Extract the (x, y) coordinate from the center of the cell holding the provided text.  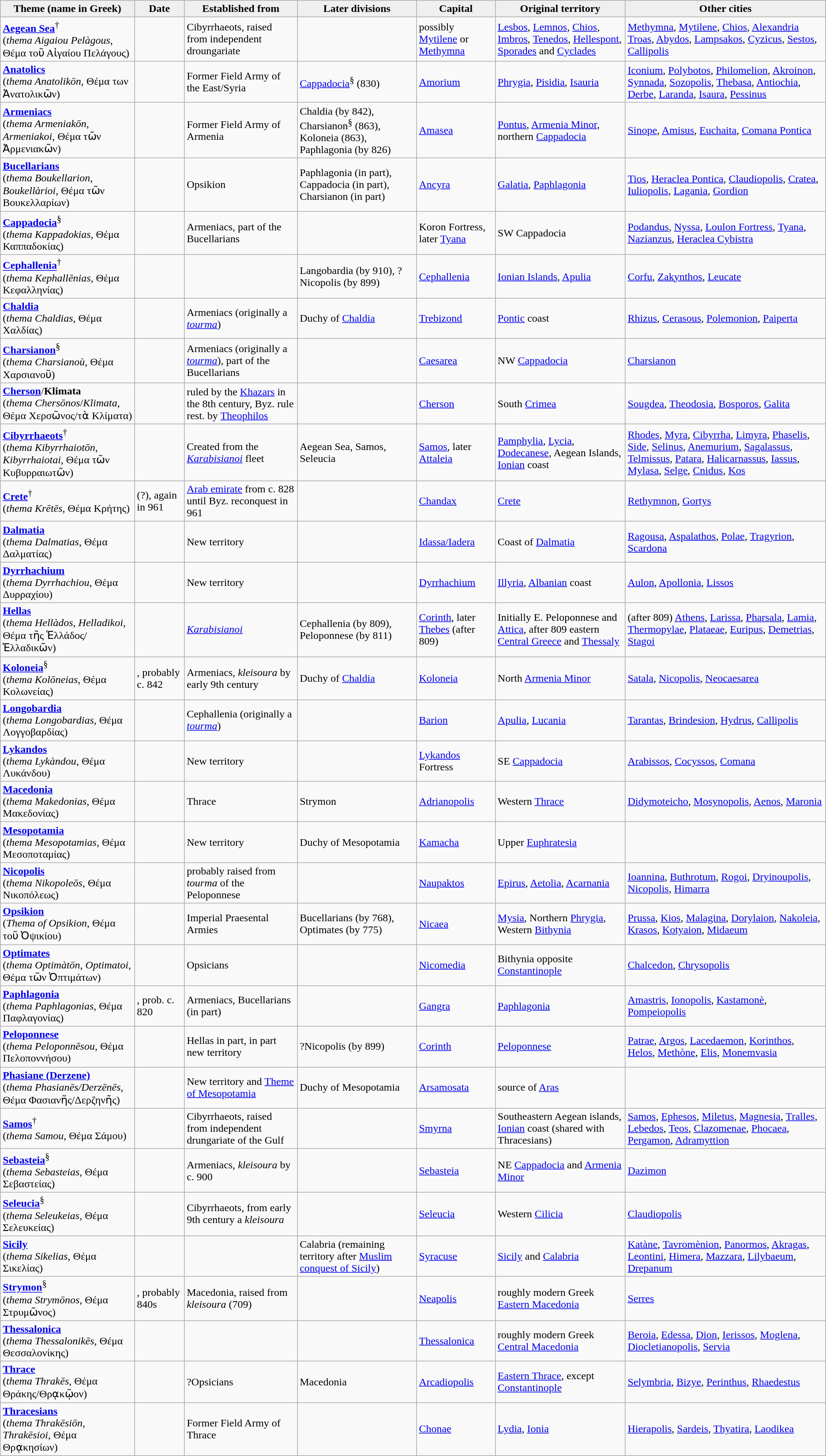
Cibyrrhaeots, from early 9th century a kleisoura (241, 1214)
Corfu, Zakynthos, Leucate (725, 276)
Idassa/Iadera (456, 542)
Charsianon§(thema Charsianoù, Θέμα Χαρσιανοῦ) (68, 361)
Created from the Karabisianoi fleet (241, 453)
Ancyra (456, 184)
Arabissos, Cocyssos, Comana (725, 761)
Cibyrrhaeots, raised from independent drungariate of the Gulf (241, 1129)
Former Field Army of Thrace (241, 1430)
Smyrna (456, 1129)
Cherson (456, 404)
Karabisianoi (241, 630)
Caesarea (456, 361)
Seleucia§(thema Seleukeias, Θέμα Σελευκείας) (68, 1214)
Cephallenia (originally a tourma) (241, 720)
Samos†(thema Samou, Θέμα Σάμου) (68, 1129)
Rhizus, Cerasous, Polemonion, Paiperta (725, 319)
Upper Euphratesia (560, 842)
Samos, Ephesos, Miletus, Magnesia, Tralles, Lebedos, Teos, Clazomenae, Phocaea, Pergamon, Adramyttion (725, 1129)
Calabria (remaining territory after Muslim conquest of Sicily) (357, 1256)
Date (160, 9)
Thrace(thema Thrakēs, Θέμα Θράκης/Θρᾳκῷον) (68, 1382)
Nicomedia (456, 965)
Charsianon (725, 361)
?Nicopolis (by 899) (357, 1047)
(?), again in 961 (160, 501)
Rethymnon, Gortys (725, 501)
Paphlagonia (560, 1006)
Longobardia(thema Longobardias, Θέμα Λογγοβαρδίας) (68, 720)
Southeastern Aegean islands, Ionian coast (shared with Thracesians) (560, 1129)
Initially E. Peloponnese and Attica, after 809 eastern Central Greece and Thessaly (560, 630)
Armeniacs(thema Armeniakōn, Armeniakoi, Θέμα τῶν Ἀρμενιακῶν) (68, 130)
Anatolics(thema Anatolikōn, Θέμα των Ἀνατολικῶν) (68, 82)
Satala, Nicopolis, Neocaesarea (725, 679)
Prussa, Kios, Malagina, Dorylaion, Nakoleia, Krasos, Kotyaion, Midaeum (725, 924)
ruled by the Khazars in the 8th century, Byz. rule rest. by Theophilos (241, 404)
Podandus, Nyssa, Loulon Fortress, Tyana, Nazianzus, Heraclea Cybistra (725, 233)
SW Cappadocia (560, 233)
Macedonia, raised from kleisoura (709) (241, 1298)
Corinth (456, 1047)
Opsikion (241, 184)
Trebizond (456, 319)
Naupaktos (456, 883)
Lykandos Fortress (456, 761)
Crete†(thema Krētēs, Θέμα Κρήτης) (68, 501)
Katàne, Tavromènion, Panormos, Akragas, Leontini, Himera, Mazzara, Lilybaeum, Drepanum (725, 1256)
Cephallenia†(thema Kephallēnias, Θέμα Κεφαλληνίας) (68, 276)
Samos, later Attaleia (456, 453)
Lesbos, Lemnos, Chios, Imbros, Tenedos, Hellespont, Sporades and Cyclades (560, 39)
Patrae, Argos, Lacedaemon, Korinthos, Helos, Methòne, Elis, Monemvasia (725, 1047)
Serres (725, 1298)
Cibyrrhaeots, raised from independent droungariate (241, 39)
Hierapolis, Sardeis, Thyatira, Laodikea (725, 1430)
Sicily(thema Sikelias, Θέμα Σικελίας) (68, 1256)
Dazimon (725, 1171)
Arab emirate from c. 828 until Byz. reconquest in 961 (241, 501)
Thessalonica(thema Thessalonikēs, Θέμα Θεσσαλονίκης) (68, 1341)
Opsicians (241, 965)
Amorium (456, 82)
Chandax (456, 501)
Bucellarians (by 768), Optimates (by 775) (357, 924)
Thracesians(thema Thrakēsiōn, Thrakēsioi, Θέμα Θρᾳκησίων) (68, 1430)
Crete (560, 501)
Lydia, Ionia (560, 1430)
roughly modern Greek Eastern Macedonia (560, 1298)
Koron Fortress, later Tyana (456, 233)
SE Cappadocia (560, 761)
Later divisions (357, 9)
source of Aras (560, 1088)
Peloponnese(thema Peloponnēsou, Θέμα Πελοποννήσου) (68, 1047)
Koloneia§(thema Kolōneias, Θέμα Κολωνείας) (68, 679)
Other cities (725, 9)
Armeniacs, kleisoura by c. 900 (241, 1171)
Sebasteia (456, 1171)
Hellas in part, in part new territory (241, 1047)
Aulon, Apollonia, Lissos (725, 582)
Tios, Heraclea Pontica, Claudiopolis, Cratea, Iuliopolis, Lagania, Gordion (725, 184)
Sebasteia§(thema Sebasteias, Θέμα Σεβαστείας) (68, 1171)
Armeniacs (originally a tourma) (241, 319)
Ragousa, Aspalathos, Polae, Tragyrion, Scardona (725, 542)
Chonae (456, 1430)
Corinth, later Thebes (after 809) (456, 630)
Illyria, Albanian coast (560, 582)
Bucellarians(thema Boukellarion, Boukellàrioi, Θέμα τῶν Βουκελλαρίων) (68, 184)
Kamacha (456, 842)
Western Thrace (560, 802)
Neapolis (456, 1298)
Coast of Dalmatia (560, 542)
Peloponnese (560, 1047)
Chalcedon, Chrysopolis (725, 965)
Beroia, Edessa, Dion, Ierissos, Moglena, Diocletianopolis, Servia (725, 1341)
Dalmatia(thema Dalmatias, Θέμα Δαλματίας) (68, 542)
Epirus, Aetolia, Acarnania (560, 883)
Theme (name in Greek) (68, 9)
Cibyrrhaeots†(thema Kibyrrhaiotōn, Kibyrrhaiotai, Θέμα τῶν Κυβυρραιωτῶν) (68, 453)
Opsikion(Thema of Opsikion, Θέμα τοῦ Ὀψικίου) (68, 924)
probably raised from tourma of the Peloponnese (241, 883)
Phasiane (Derzene)(thema Phasianēs/Derzēnēs, Θέμα Φασιανῆς/Δερζηνῆς) (68, 1088)
, probably 840s (160, 1298)
North Armenia Minor (560, 679)
Nicopolis(thema Nikopoleōs, Θέμα Νικοπόλεως) (68, 883)
Bithynia opposite Constantinople (560, 965)
Mysia, Northern Phrygia, Western Bithynia (560, 924)
Didymoteicho, Mosynopolis, Aenos, Maronia (725, 802)
Syracuse (456, 1256)
Former Field Army of Armenia (241, 130)
Cappadocia§ (830) (357, 82)
Chaldia(thema Chaldias, Θέμα Χαλδίας) (68, 319)
Ioannina, Buthrotum, Rogoi, Dryinoupolis, Nicopolis, Himarra (725, 883)
roughly modern Greek Central Macedonia (560, 1341)
South Crimea (560, 404)
Ionian Islands, Apulia (560, 276)
Arsamosata (456, 1088)
Former Field Army of the East/Syria (241, 82)
Sougdea, Theodosia, Bosporos, Galita (725, 404)
Macedonia (357, 1382)
Seleucia (456, 1214)
Armeniacs (originally a tourma), part of the Bucellarians (241, 361)
Paphlagonia(thema Paphlagonias, Θέμα Παφλαγονίας) (68, 1006)
Sicily and Calabria (560, 1256)
Nicaea (456, 924)
Cephallenia (456, 276)
Tarantas, Brindesion, Hydrus, Callipolis (725, 720)
(after 809) Athens, Larissa, Pharsala, Lamia, Thermopylae, Plataeae, Euripus, Demetrias, Stagoi (725, 630)
Apulia, Lucania (560, 720)
Aegean Sea, Samos, Seleucia (357, 453)
Gangra (456, 1006)
Thessalonica (456, 1341)
New territory and Theme of Mesopotamia (241, 1088)
?Opsicians (241, 1382)
Macedonia(thema Makedonias, Θέμα Μακεδονίας) (68, 802)
Original territory (560, 9)
Hellas(thema Hellàdos, Helladikoi, Θέμα τῆς Ἑλλάδος/Ἑλλαδικῶν) (68, 630)
, prob. c. 820 (160, 1006)
Pontic coast (560, 319)
Dyrrhachium(thema Dyrrhachiou, Θέμα Δυρραχίου) (68, 582)
Imperial Praesental Armies (241, 924)
Selymbria, Bizye, Perinthus, Rhaedestus (725, 1382)
Barion (456, 720)
Eastern Thrace, except Constantinople (560, 1382)
Mesopotamia(thema Mesopotamias, Θέμα Μεσοποταμίας) (68, 842)
Sinope, Amisus, Euchaita, Comana Pontica (725, 130)
Amastris, Ionopolis, Kastamonè, Pompeiopolis (725, 1006)
NE Cappadocia and Armenia Minor (560, 1171)
Dyrrhachium (456, 582)
Pamphylia, Lycia, Dodecanese, Aegean Islands, Ionian coast (560, 453)
Pontus, Armenia Minor, northern Cappadocia (560, 130)
Amasea (456, 130)
Rhodes, Myra, Cibyrrha, Limyra, Phaselis, Side, Selinus, Anemurium, Sagalassus, Telmissus, Patara, Halicarnassus, Iassus, Mylasa, Selge, Cnidus, Kos (725, 453)
Langobardia (by 910), ?Nicopolis (by 899) (357, 276)
Aegean Sea†(thema Aigaiou Pelàgous, Θέμα τοῦ Αἰγαίου Πελάγους) (68, 39)
Strymon§(thema Strymōnos, Θέμα Στρυμῶνος) (68, 1298)
possibly Mytilene or Methymna (456, 39)
Lykandos(thema Lykàndou, Θέμα Λυκάνδου) (68, 761)
Adrianopolis (456, 802)
Western Cilicia (560, 1214)
Claudiopolis (725, 1214)
Phrygia, Pisidia, Isauria (560, 82)
Arcadiopolis (456, 1382)
Established from (241, 9)
Paphlagonia (in part), Cappadocia (in part), Charsianon (in part) (357, 184)
Armeniacs, Bucellarians (in part) (241, 1006)
Galatia, Paphlagonia (560, 184)
Chaldia (by 842), Charsianon§ (863), Koloneia (863), Paphlagonia (by 826) (357, 130)
Thrace (241, 802)
Cherson/Klimata(thema Chersōnos/Klimata, Θέμα Χερσῶνος/τὰ Κλίματα) (68, 404)
Koloneia (456, 679)
Armeniacs, part of the Bucellarians (241, 233)
Cephallenia (by 809), Peloponnese (by 811) (357, 630)
, probably c. 842 (160, 679)
Strymon (357, 802)
Optimates(thema Optimàtōn, Optimatoi, Θέμα τῶν Ὀπτιμάτων) (68, 965)
NW Cappadocia (560, 361)
Methymna, Mytilene, Chios, Alexandria Troas, Abydos, Lampsakos, Cyzicus, Sestos, Callipolis (725, 39)
Cappadocia§(thema Kappadokias, Θέμα Καππαδοκίας) (68, 233)
Capital (456, 9)
Armeniacs, kleisoura by early 9th century (241, 679)
Iconium, Polybotos, Philomelion, Akroinon, Synnada, Sozopolis, Thebasa, Antiochia, Derbe, Laranda, Isaura, Pessinus (725, 82)
